Detect which cell encompasses the target text, then output its (x, y) center coordinate. 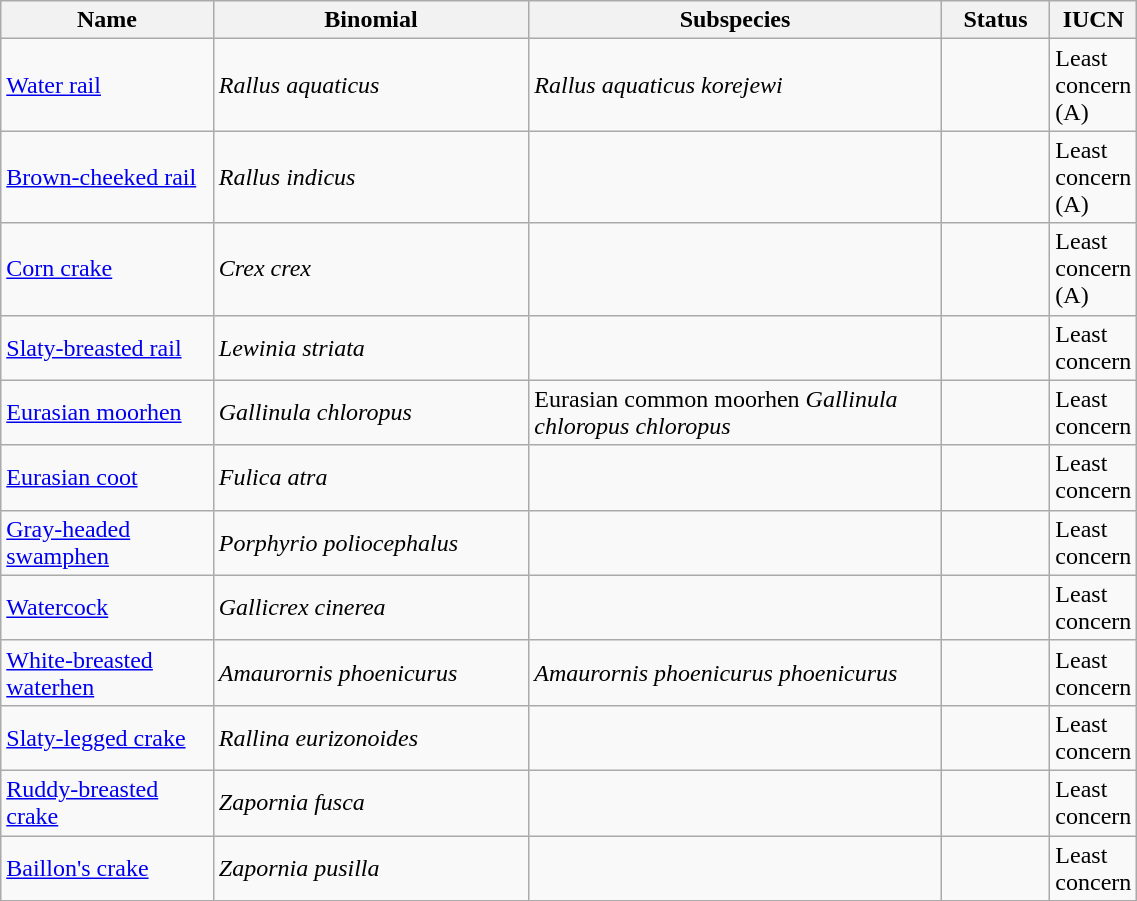
Crex crex (371, 269)
Amaurornis phoenicurus (371, 672)
Name (108, 20)
Eurasian common moorhen Gallinula chloropus chloropus (735, 412)
Gray-headed swamphen (108, 542)
Fulica atra (371, 478)
Subspecies (735, 20)
Eurasian moorhen (108, 412)
IUCN (1094, 20)
White-breasted waterhen (108, 672)
Status (996, 20)
Corn crake (108, 269)
Amaurornis phoenicurus phoenicurus (735, 672)
Binomial (371, 20)
Baillon's crake (108, 868)
Watercock (108, 608)
Rallina eurizonoides (371, 738)
Rallus aquaticus (371, 85)
Zapornia pusilla (371, 868)
Gallinula chloropus (371, 412)
Brown-cheeked rail (108, 177)
Water rail (108, 85)
Gallicrex cinerea (371, 608)
Zapornia fusca (371, 802)
Porphyrio poliocephalus (371, 542)
Lewinia striata (371, 348)
Slaty-legged crake (108, 738)
Ruddy-breasted crake (108, 802)
Eurasian coot (108, 478)
Rallus aquaticus korejewi (735, 85)
Rallus indicus (371, 177)
Slaty-breasted rail (108, 348)
